Output the [X, Y] coordinate of the center of the cell containing the given text.  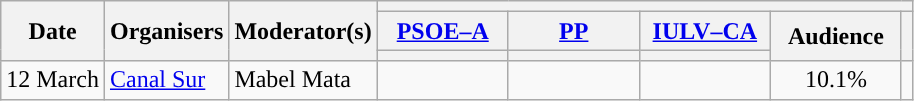
Date [53, 31]
PP [574, 31]
Organisers [166, 31]
PSOE–A [442, 31]
10.1% [836, 80]
IULV–CA [704, 31]
Mabel Mata [303, 80]
Canal Sur [166, 80]
Audience [836, 36]
12 March [53, 80]
Moderator(s) [303, 31]
